Capture the cell that displays the provided text and extract its (X, Y) central coordinate. 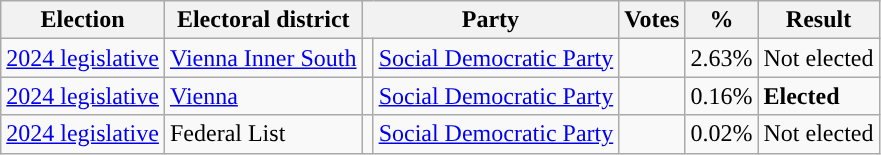
2.63% (722, 58)
Votes (652, 20)
0.02% (722, 134)
0.16% (722, 96)
Elected (818, 96)
Electoral district (263, 20)
Election (83, 20)
Party (490, 20)
Vienna Inner South (263, 58)
Vienna (263, 96)
% (722, 20)
Federal List (263, 134)
Result (818, 20)
